Locate the cell with the specified text and output its (X, Y) center coordinate. 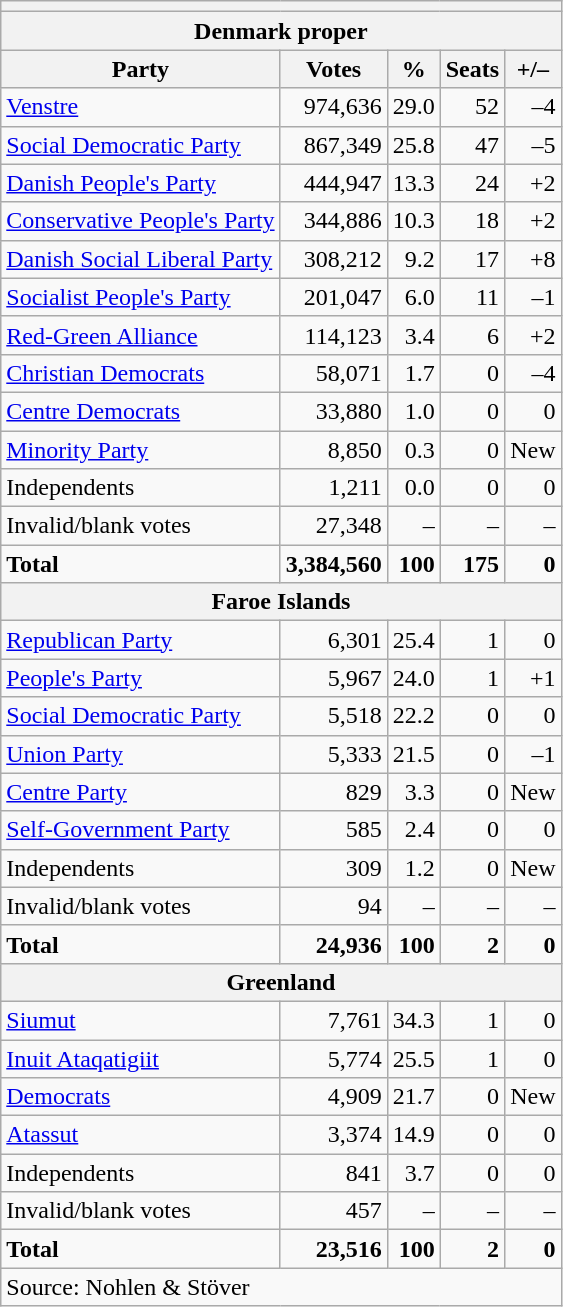
344,886 (334, 221)
18 (472, 221)
7,761 (334, 1020)
Conservative People's Party (140, 221)
–5 (533, 145)
3.7 (414, 1173)
3,374 (334, 1135)
29.0 (414, 107)
841 (334, 1173)
3,384,560 (334, 564)
5,518 (334, 716)
Denmark proper (281, 31)
Votes (334, 69)
Siumut (140, 1020)
10.3 (414, 221)
25.4 (414, 640)
11 (472, 297)
21.5 (414, 754)
Union Party (140, 754)
175 (472, 564)
17 (472, 259)
2.4 (414, 830)
52 (472, 107)
Centre Democrats (140, 411)
5,333 (334, 754)
114,123 (334, 335)
309 (334, 868)
9.2 (414, 259)
867,349 (334, 145)
5,967 (334, 678)
4,909 (334, 1097)
58,071 (334, 373)
3.3 (414, 792)
Christian Democrats (140, 373)
+/– (533, 69)
Venstre (140, 107)
6 (472, 335)
3.4 (414, 335)
Minority Party (140, 449)
People's Party (140, 678)
23,516 (334, 1249)
25.8 (414, 145)
+1 (533, 678)
8,850 (334, 449)
21.7 (414, 1097)
Faroe Islands (281, 602)
13.3 (414, 183)
+8 (533, 259)
22.2 (414, 716)
Red-Green Alliance (140, 335)
829 (334, 792)
1,211 (334, 488)
6,301 (334, 640)
Self-Government Party (140, 830)
Inuit Ataqatigiit (140, 1059)
25.5 (414, 1059)
5,774 (334, 1059)
Atassut (140, 1135)
33,880 (334, 411)
14.9 (414, 1135)
94 (334, 906)
Republican Party (140, 640)
Greenland (281, 982)
24,936 (334, 944)
308,212 (334, 259)
Seats (472, 69)
24 (472, 183)
1.2 (414, 868)
Danish People's Party (140, 183)
27,348 (334, 526)
Source: Nohlen & Stöver (281, 1287)
0.0 (414, 488)
457 (334, 1211)
201,047 (334, 297)
24.0 (414, 678)
1.7 (414, 373)
Centre Party (140, 792)
Party (140, 69)
Danish Social Liberal Party (140, 259)
974,636 (334, 107)
34.3 (414, 1020)
Democrats (140, 1097)
444,947 (334, 183)
Socialist People's Party (140, 297)
1.0 (414, 411)
0.3 (414, 449)
47 (472, 145)
% (414, 69)
6.0 (414, 297)
585 (334, 830)
